Output the (X, Y) coordinate of the center of the cell containing the given text.  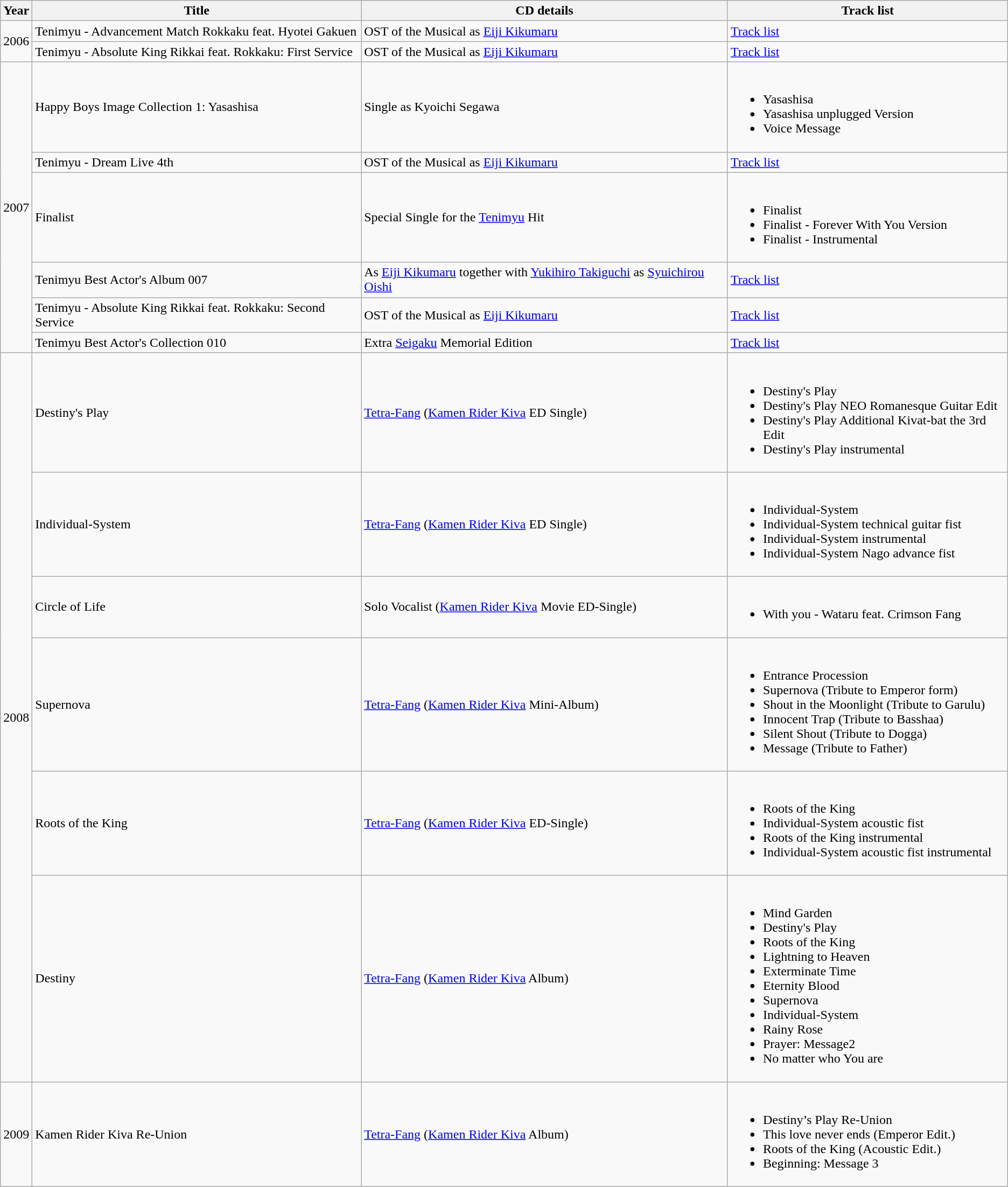
Finalist (197, 218)
Year (16, 11)
2007 (16, 207)
Title (197, 11)
Tenimyu - Dream Live 4th (197, 162)
Tenimyu Best Actor's Collection 010 (197, 343)
Individual-SystemIndividual-System technical guitar fistIndividual-System instrumentalIndividual-System Nago advance fist (867, 524)
Tenimyu - Absolute King Rikkai feat. Rokkaku: First Service (197, 52)
Tenimyu Best Actor's Album 007 (197, 280)
With you - Wataru feat. Crimson Fang (867, 606)
Extra Seigaku Memorial Edition (545, 343)
YasashisaYasashisa unplugged VersionVoice Message (867, 107)
Destiny’s Play Re-UnionThis love never ends (Emperor Edit.)Roots of the King (Acoustic Edit.)Beginning: Message 3 (867, 1134)
Single as Kyoichi Segawa (545, 107)
FinalistFinalist - Forever With You VersionFinalist - Instrumental (867, 218)
Happy Boys Image Collection 1: Yasashisa (197, 107)
Kamen Rider Kiva Re-Union (197, 1134)
Individual-System (197, 524)
Circle of Life (197, 606)
CD details (545, 11)
Tenimyu - Absolute King Rikkai feat. Rokkaku: Second Service (197, 315)
2006 (16, 41)
Solo Vocalist (Kamen Rider Kiva Movie ED-Single) (545, 606)
Roots of the King (197, 823)
Supernova (197, 704)
Roots of the KingIndividual-System acoustic fistRoots of the King instrumentalIndividual-System acoustic fist instrumental (867, 823)
Destiny (197, 979)
Special Single for the Tenimyu Hit (545, 218)
2009 (16, 1134)
Destiny's Play (197, 413)
Tenimyu - Advancement Match Rokkaku feat. Hyotei Gakuen (197, 31)
Tetra-Fang (Kamen Rider Kiva ED-Single) (545, 823)
2008 (16, 717)
As Eiji Kikumaru together with Yukihiro Takiguchi as Syuichirou Oishi (545, 280)
Destiny's PlayDestiny's Play NEO Romanesque Guitar EditDestiny's Play Additional Kivat-bat the 3rd EditDestiny's Play instrumental (867, 413)
Tetra-Fang (Kamen Rider Kiva Mini-Album) (545, 704)
